For the text-containing cell, return its midpoint in (x, y) coordinate format. 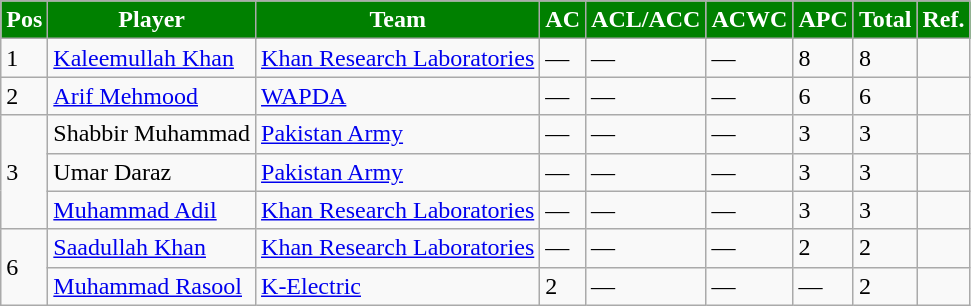
APC (823, 20)
Saadullah Khan (152, 248)
1 (24, 58)
Pos (24, 20)
Team (398, 20)
Total (885, 20)
Player (152, 20)
Umar Daraz (152, 172)
Muhammad Adil (152, 210)
Shabbir Muhammad (152, 134)
K-Electric (398, 286)
Kaleemullah Khan (152, 58)
Ref. (944, 20)
Muhammad Rasool (152, 286)
AC (563, 20)
Arif Mehmood (152, 96)
ACWC (750, 20)
WAPDA (398, 96)
ACL/ACC (646, 20)
